Return the [x, y] coordinate for the center point of the cell that contains the specified text.  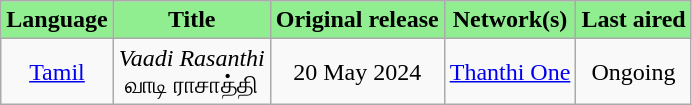
20 May 2024 [357, 72]
Original release [357, 20]
Vaadi Rasanthi வாடி ராசாத்தி [192, 72]
Tamil [57, 72]
Language [57, 20]
Last aired [634, 20]
Ongoing [634, 72]
Title [192, 20]
Network(s) [510, 20]
Thanthi One [510, 72]
